Detect which cell encompasses the target text, then output its [x, y] center coordinate. 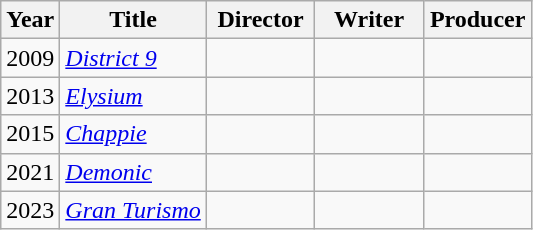
Elysium [133, 96]
Demonic [133, 172]
District 9 [133, 58]
Gran Turismo [133, 210]
Director [260, 20]
Year [30, 20]
2015 [30, 134]
Writer [370, 20]
2021 [30, 172]
2009 [30, 58]
Producer [478, 20]
Chappie [133, 134]
2023 [30, 210]
Title [133, 20]
2013 [30, 96]
